Find where the given text appears and provide that cell's center as [X, Y] coordinate. 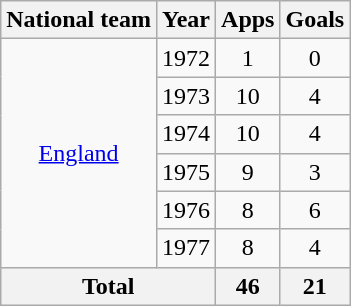
46 [248, 286]
3 [315, 172]
1973 [186, 96]
1974 [186, 134]
0 [315, 58]
Total [108, 286]
England [79, 153]
9 [248, 172]
1975 [186, 172]
Apps [248, 20]
National team [79, 20]
1976 [186, 210]
Goals [315, 20]
1972 [186, 58]
6 [315, 210]
1 [248, 58]
Year [186, 20]
21 [315, 286]
1977 [186, 248]
